Detect which cell encompasses the target text, then output its (x, y) center coordinate. 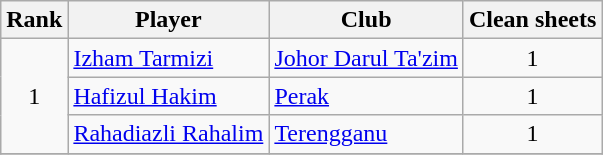
Rahadiazli Rahalim (168, 134)
Izham Tarmizi (168, 58)
Terengganu (366, 134)
Clean sheets (532, 20)
Perak (366, 96)
Player (168, 20)
Johor Darul Ta'zim (366, 58)
Hafizul Hakim (168, 96)
Club (366, 20)
Rank (34, 20)
